Return (X, Y) of the center of cell containing provided text 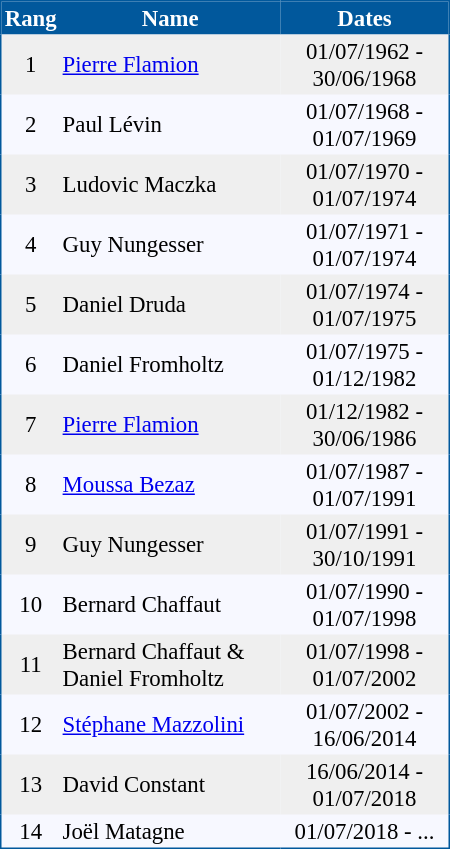
12 (30, 724)
10 (30, 604)
13 (30, 784)
Name (170, 18)
16/06/2014 - 01/07/2018 (365, 784)
Moussa Bezaz (170, 484)
Dates (365, 18)
01/12/1982 - 30/06/1986 (365, 424)
3 (30, 184)
4 (30, 244)
01/07/1991 - 30/10/1991 (365, 544)
9 (30, 544)
Bernard Chaffaut (170, 604)
Joël Matagne (170, 831)
Daniel Druda (170, 304)
01/07/2002 - 16/06/2014 (365, 724)
6 (30, 364)
Ludovic Maczka (170, 184)
Bernard Chaffaut & Daniel Fromholtz (170, 664)
01/07/1990 - 01/07/1998 (365, 604)
14 (30, 831)
2 (30, 124)
01/07/1987 - 01/07/1991 (365, 484)
David Constant (170, 784)
1 (30, 64)
01/07/1971 - 01/07/1974 (365, 244)
01/07/1975 - 01/12/1982 (365, 364)
01/07/1974 - 01/07/1975 (365, 304)
7 (30, 424)
Daniel Fromholtz (170, 364)
11 (30, 664)
Stéphane Mazzolini (170, 724)
Rang (30, 18)
01/07/1962 - 30/06/1968 (365, 64)
Paul Lévin (170, 124)
01/07/1970 - 01/07/1974 (365, 184)
01/07/2018 - ... (365, 831)
5 (30, 304)
01/07/1968 - 01/07/1969 (365, 124)
01/07/1998 - 01/07/2002 (365, 664)
8 (30, 484)
